Return the (x, y) coordinate for the center point of the cell that contains the specified text.  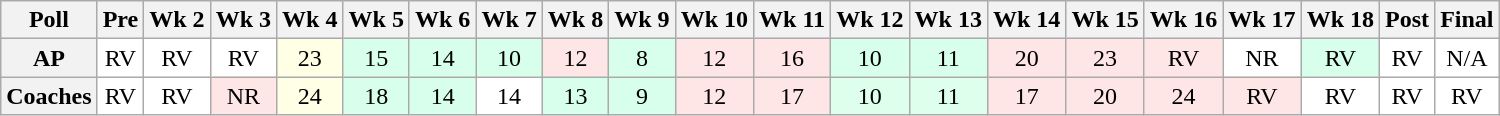
Wk 6 (442, 20)
Wk 9 (642, 20)
Post (1408, 20)
13 (575, 96)
Wk 16 (1183, 20)
Wk 12 (870, 20)
Wk 10 (714, 20)
Poll (49, 20)
AP (49, 58)
Wk 18 (1340, 20)
Final (1467, 20)
Wk 15 (1105, 20)
Wk 14 (1026, 20)
Coaches (49, 96)
Wk 17 (1262, 20)
Wk 3 (243, 20)
Wk 11 (792, 20)
Pre (120, 20)
16 (792, 58)
9 (642, 96)
Wk 8 (575, 20)
Wk 2 (177, 20)
Wk 7 (509, 20)
8 (642, 58)
Wk 4 (310, 20)
15 (376, 58)
N/A (1467, 58)
Wk 13 (948, 20)
Wk 5 (376, 20)
18 (376, 96)
